Scan for the cell matching the given text and deliver its (X, Y) coordinate at center. 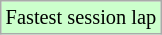
Fastest session lap (81, 17)
